Identify which cell holds the provided text, then report its (X, Y) central coordinate. 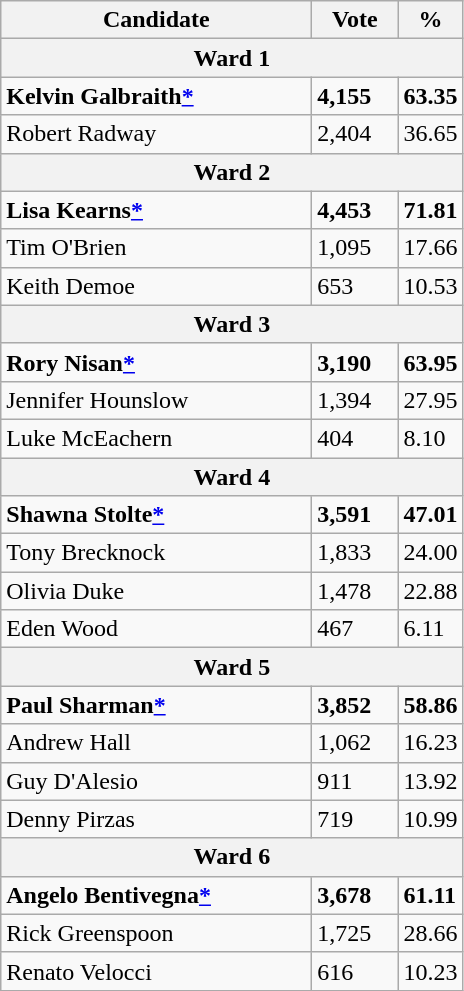
4,155 (355, 96)
61.11 (430, 895)
16.23 (430, 743)
1,095 (355, 248)
Renato Velocci (156, 971)
1,394 (355, 400)
71.81 (430, 210)
911 (355, 781)
1,725 (355, 933)
Ward 3 (232, 324)
Shawna Stolte* (156, 515)
1,478 (355, 591)
404 (355, 438)
10.23 (430, 971)
Keith Demoe (156, 286)
Candidate (156, 20)
616 (355, 971)
Ward 4 (232, 477)
17.66 (430, 248)
13.92 (430, 781)
1,062 (355, 743)
Ward 5 (232, 667)
63.95 (430, 362)
24.00 (430, 553)
Angelo Bentivegna* (156, 895)
1,833 (355, 553)
10.99 (430, 819)
2,404 (355, 134)
Guy D'Alesio (156, 781)
10.53 (430, 286)
Tim O'Brien (156, 248)
Robert Radway (156, 134)
Olivia Duke (156, 591)
Ward 6 (232, 857)
Paul Sharman* (156, 705)
Rick Greenspoon (156, 933)
3,190 (355, 362)
3,678 (355, 895)
Vote (355, 20)
Luke McEachern (156, 438)
Lisa Kearns* (156, 210)
Andrew Hall (156, 743)
28.66 (430, 933)
Tony Brecknock (156, 553)
47.01 (430, 515)
Kelvin Galbraith* (156, 96)
58.86 (430, 705)
467 (355, 629)
Eden Wood (156, 629)
Ward 2 (232, 172)
22.88 (430, 591)
653 (355, 286)
63.35 (430, 96)
Ward 1 (232, 58)
% (430, 20)
Rory Nisan* (156, 362)
6.11 (430, 629)
719 (355, 819)
Jennifer Hounslow (156, 400)
3,591 (355, 515)
Denny Pirzas (156, 819)
8.10 (430, 438)
3,852 (355, 705)
27.95 (430, 400)
36.65 (430, 134)
4,453 (355, 210)
